For the text-containing cell, return its midpoint in (X, Y) coordinate format. 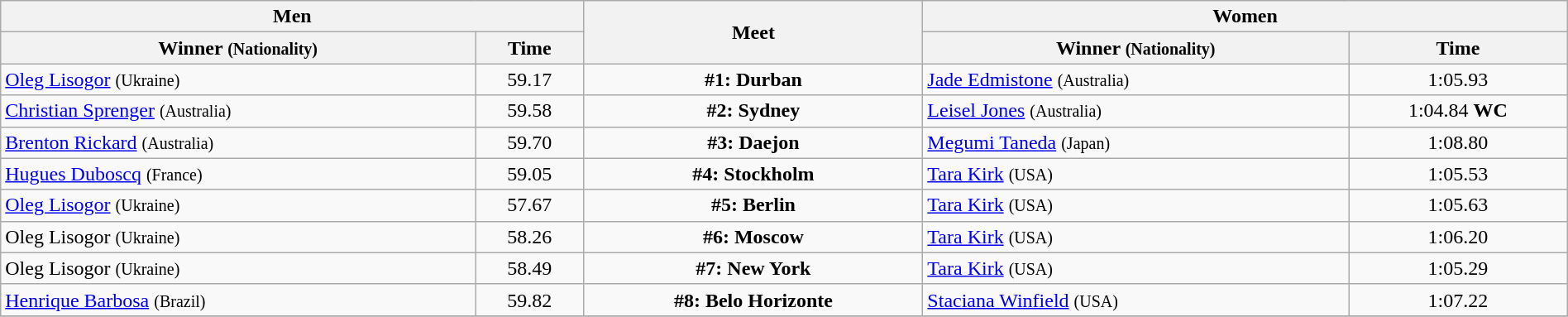
1:08.80 (1459, 142)
Staciana Winfield (USA) (1136, 300)
1:05.53 (1459, 174)
Hugues Duboscq (France) (238, 174)
59.05 (529, 174)
#8: Belo Horizonte (753, 300)
1:06.20 (1459, 237)
Jade Edmistone (Australia) (1136, 79)
1:04.84 WC (1459, 111)
1:05.93 (1459, 79)
Women (1245, 17)
#2: Sydney (753, 111)
Megumi Taneda (Japan) (1136, 142)
58.49 (529, 268)
57.67 (529, 205)
Meet (753, 32)
59.58 (529, 111)
Men (293, 17)
Brenton Rickard (Australia) (238, 142)
Christian Sprenger (Australia) (238, 111)
#4: Stockholm (753, 174)
59.82 (529, 300)
#6: Moscow (753, 237)
1:07.22 (1459, 300)
#5: Berlin (753, 205)
1:05.63 (1459, 205)
59.70 (529, 142)
#3: Daejon (753, 142)
#7: New York (753, 268)
1:05.29 (1459, 268)
Henrique Barbosa (Brazil) (238, 300)
59.17 (529, 79)
Leisel Jones (Australia) (1136, 111)
58.26 (529, 237)
#1: Durban (753, 79)
